Provide the (x, y) coordinate of the cell's center where the given text is located.  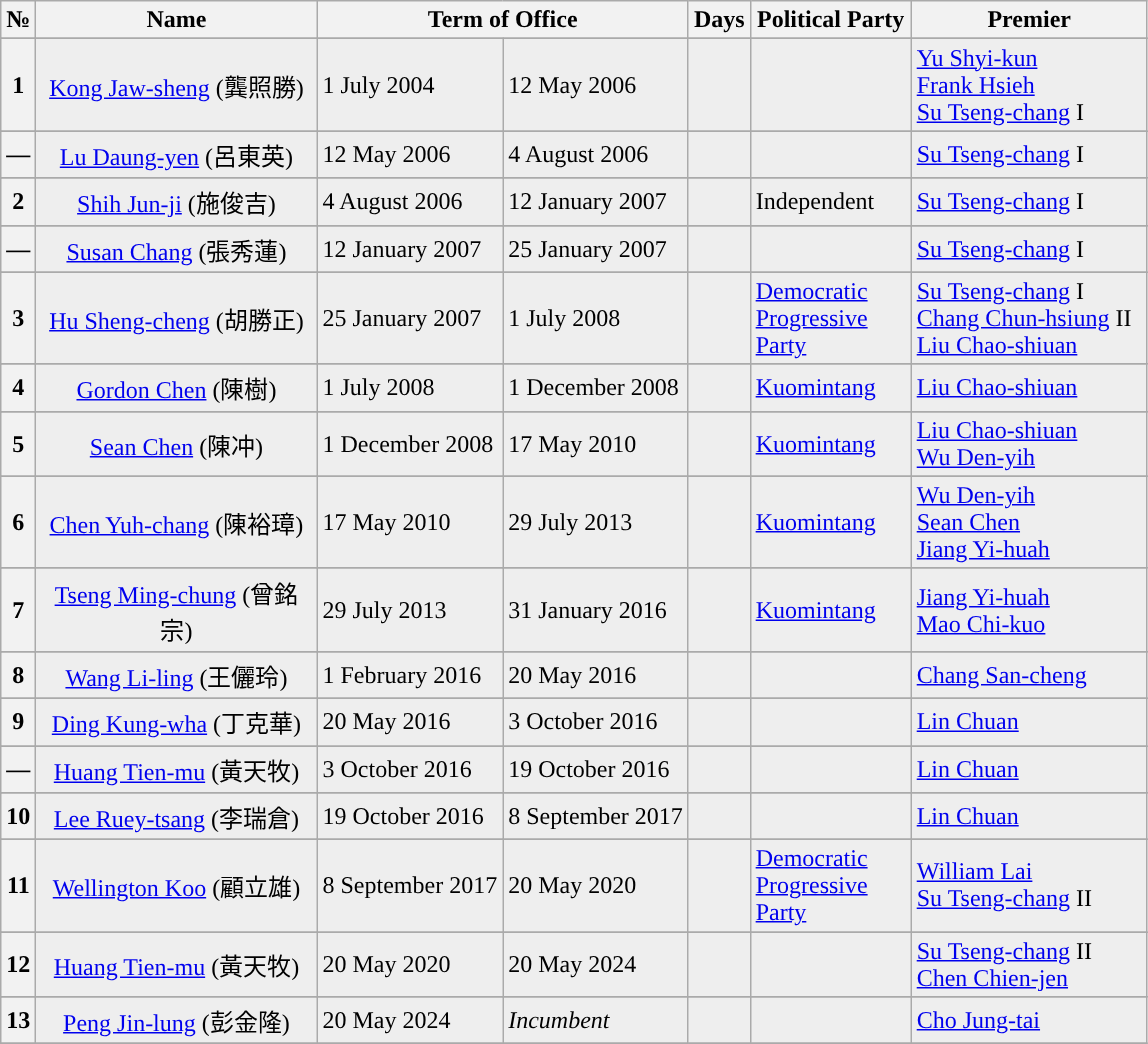
Hu Sheng-cheng (胡勝正) (176, 318)
6 (18, 522)
Days (719, 20)
3 (18, 318)
2 (18, 202)
1 February 2016 (410, 674)
Jiang Yi-huahMao Chi-kuo (1029, 610)
4 (18, 388)
10 (18, 816)
5 (18, 444)
31 January 2016 (596, 610)
Sean Chen (陳冲) (176, 444)
Premier (1029, 20)
Cho Jung-tai (1029, 1020)
Tseng Ming-chung (曾銘宗) (176, 610)
7 (18, 610)
Susan Chang (張秀蓮) (176, 248)
William LaiSu Tseng-chang II (1029, 886)
Chang San-cheng (1029, 674)
Su Tseng-chang IChang Chun-hsiung IILiu Chao-shiuan (1029, 318)
Political Party (830, 20)
12 (18, 964)
Peng Jin-lung (彭金隆) (176, 1020)
Lee Ruey-tsang (李瑞倉) (176, 816)
1 (18, 85)
9 (18, 722)
Incumbent (596, 1020)
Lu Daung-yen (呂東英) (176, 154)
Shih Jun-ji (施俊吉) (176, 202)
Ding Kung-wha (丁克華) (176, 722)
Kong Jaw-sheng (龔照勝) (176, 85)
Yu Shyi-kunFrank HsiehSu Tseng-chang I (1029, 85)
Chen Yuh-chang (陳裕璋) (176, 522)
Liu Chao-shiuanWu Den-yih (1029, 444)
13 (18, 1020)
Term of Office (502, 20)
Gordon Chen (陳樹) (176, 388)
1 July 2004 (410, 85)
Liu Chao-shiuan (1029, 388)
Wellington Koo (顧立雄) (176, 886)
Wu Den-yihSean ChenJiang Yi-huah (1029, 522)
Independent (830, 202)
Name (176, 20)
11 (18, 886)
Su Tseng-chang IIChen Chien-jen (1029, 964)
Wang Li-ling (王儷玲) (176, 674)
№ (18, 20)
8 (18, 674)
